Determine the [X, Y] coordinate at the center of the cell enclosing the given text.  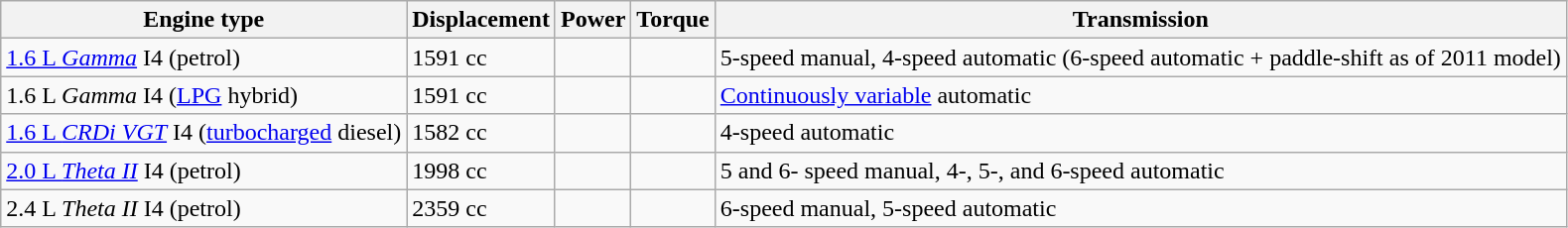
1998 cc [481, 171]
4-speed automatic [1140, 133]
Transmission [1140, 20]
2359 cc [481, 208]
5 and 6- speed manual, 4-, 5-, and 6-speed automatic [1140, 171]
Engine type [204, 20]
Continuously variable automatic [1140, 95]
Displacement [481, 20]
5-speed manual, 4-speed automatic (6-speed automatic + paddle-shift as of 2011 model) [1140, 57]
2.0 L Theta II I4 (petrol) [204, 171]
1582 cc [481, 133]
1.6 L Gamma I4 (LPG hybrid) [204, 95]
2.4 L Theta II I4 (petrol) [204, 208]
Torque [673, 20]
1.6 L CRDi VGT I4 (turbocharged diesel) [204, 133]
1.6 L Gamma I4 (petrol) [204, 57]
6-speed manual, 5-speed automatic [1140, 208]
Power [592, 20]
